Return (X, Y) of the center of cell containing provided text 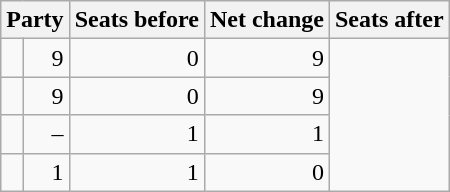
Seats after (389, 20)
Net change (266, 20)
Party (35, 20)
Seats before (136, 20)
– (46, 134)
